Output the (x, y) coordinate of the center of the cell containing the given text.  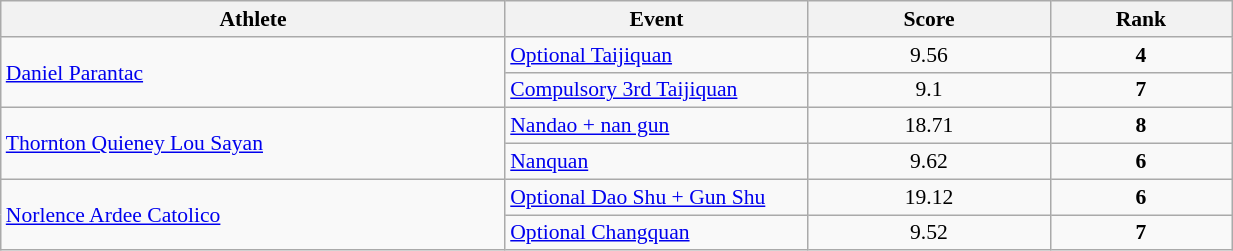
18.71 (929, 126)
4 (1141, 55)
Score (929, 19)
9.56 (929, 55)
Norlence Ardee Catolico (253, 214)
Athlete (253, 19)
Event (656, 19)
Nanquan (656, 162)
Nandao + nan gun (656, 126)
Optional Taijiquan (656, 55)
19.12 (929, 197)
Thornton Quieney Lou Sayan (253, 144)
Optional Dao Shu + Gun Shu (656, 197)
8 (1141, 126)
Optional Changquan (656, 233)
9.62 (929, 162)
Daniel Parantac (253, 72)
9.1 (929, 90)
9.52 (929, 233)
Rank (1141, 19)
Compulsory 3rd Taijiquan (656, 90)
